Return (x, y) of the center of cell containing provided text 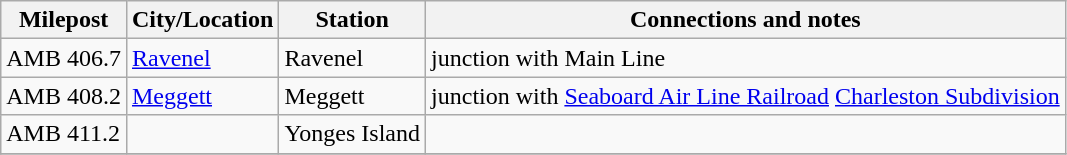
AMB 406.7 (64, 58)
Yonges Island (352, 134)
Connections and notes (746, 20)
junction with Seaboard Air Line Railroad Charleston Subdivision (746, 96)
AMB 411.2 (64, 134)
City/Location (202, 20)
Station (352, 20)
Milepost (64, 20)
junction with Main Line (746, 58)
AMB 408.2 (64, 96)
